Capture the cell that displays the provided text and extract its (x, y) central coordinate. 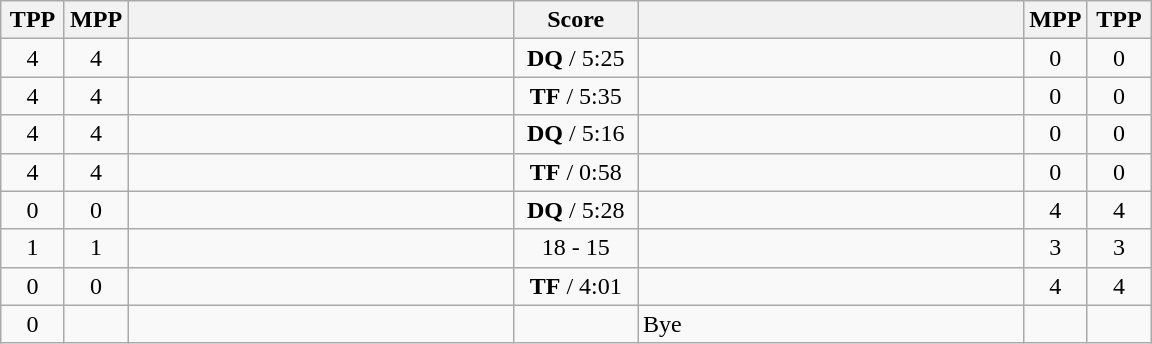
TF / 4:01 (576, 286)
Score (576, 20)
18 - 15 (576, 248)
Bye (831, 324)
TF / 0:58 (576, 172)
DQ / 5:16 (576, 134)
DQ / 5:28 (576, 210)
TF / 5:35 (576, 96)
DQ / 5:25 (576, 58)
